Locate the cell with the specified text and output its (X, Y) center coordinate. 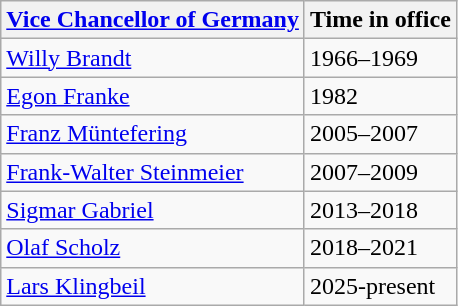
2013–2018 (380, 210)
Franz Müntefering (153, 134)
1982 (380, 96)
Sigmar Gabriel (153, 210)
1966–1969 (380, 58)
2025-present (380, 286)
Egon Franke (153, 96)
Willy Brandt (153, 58)
Time in office (380, 20)
Frank-Walter Steinmeier (153, 172)
Lars Klingbeil (153, 286)
2005–2007 (380, 134)
Vice Chancellor of Germany (153, 20)
Olaf Scholz (153, 248)
2007–2009 (380, 172)
2018–2021 (380, 248)
